For the text-containing cell, return its midpoint in (x, y) coordinate format. 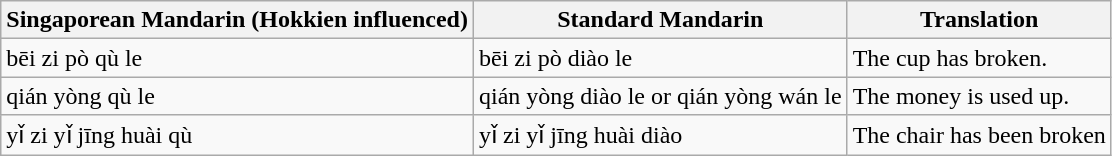
The chair has been broken (979, 135)
The money is used up. (979, 96)
Translation (979, 20)
yǐ zi yǐ jīng huài qù (238, 135)
qián yòng diào le or qián yòng wán le (660, 96)
qián yòng qù le (238, 96)
bēi zi pò qù le (238, 58)
Singaporean Mandarin (Hokkien influenced) (238, 20)
yǐ zi yǐ jīng huài diào (660, 135)
The cup has broken. (979, 58)
Standard Mandarin (660, 20)
bēi zi pò diào le (660, 58)
